Determine the [X, Y] coordinate at the center of the cell enclosing the given text.  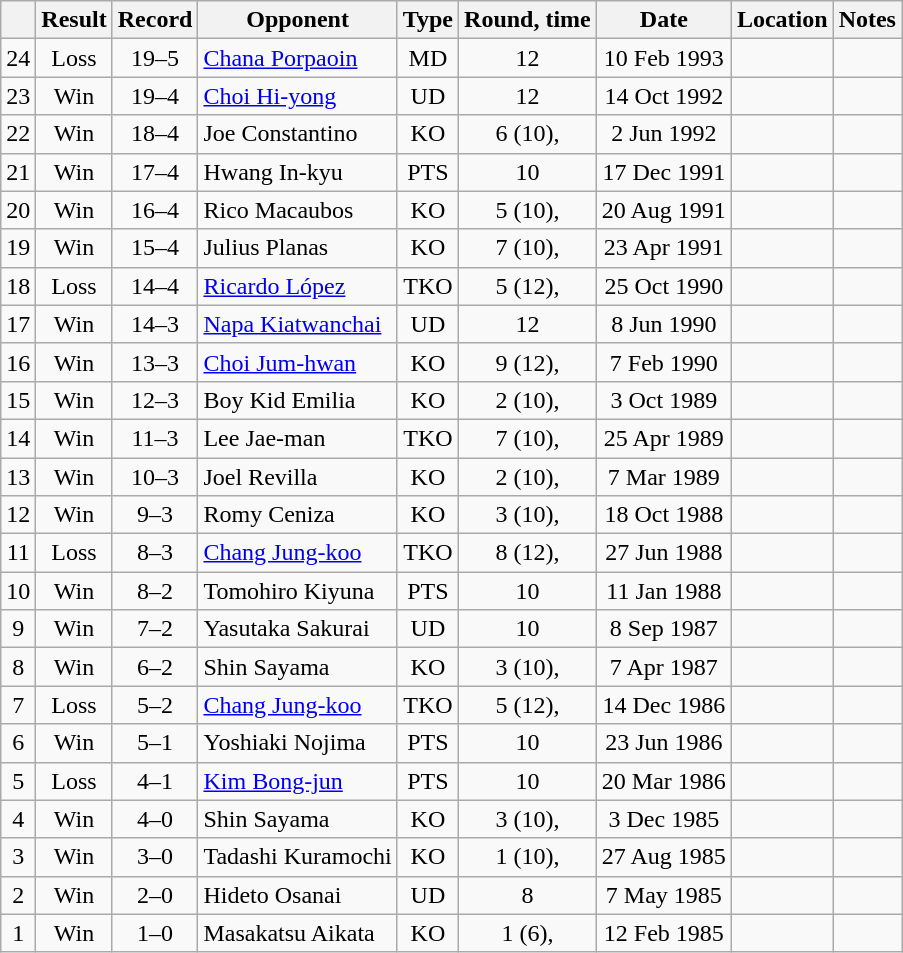
3 Dec 1985 [664, 819]
27 Jun 1988 [664, 553]
17 [18, 324]
16–4 [155, 210]
22 [18, 134]
7 Feb 1990 [664, 362]
4 [18, 819]
25 Apr 1989 [664, 438]
Hideto Osanai [298, 895]
18–4 [155, 134]
14–4 [155, 286]
6–2 [155, 667]
9 [18, 629]
10 Feb 1993 [664, 58]
7 Mar 1989 [664, 477]
1 (10), [528, 857]
1 [18, 933]
MD [428, 58]
Joe Constantino [298, 134]
14–3 [155, 324]
23 Jun 1986 [664, 743]
23 [18, 96]
11–3 [155, 438]
2 [18, 895]
Result [74, 20]
3 Oct 1989 [664, 400]
Choi Hi-yong [298, 96]
Tomohiro Kiyuna [298, 591]
Romy Ceniza [298, 515]
12–3 [155, 400]
15–4 [155, 248]
10–3 [155, 477]
3–0 [155, 857]
6 [18, 743]
1–0 [155, 933]
13–3 [155, 362]
3 [18, 857]
14 Dec 1986 [664, 705]
Lee Jae-man [298, 438]
Round, time [528, 20]
11 Jan 1988 [664, 591]
23 Apr 1991 [664, 248]
13 [18, 477]
19 [18, 248]
5 [18, 781]
Kim Bong-jun [298, 781]
12 Feb 1985 [664, 933]
Tadashi Kuramochi [298, 857]
19–4 [155, 96]
21 [18, 172]
17–4 [155, 172]
16 [18, 362]
5–1 [155, 743]
Location [782, 20]
9–3 [155, 515]
5 (10), [528, 210]
7 Apr 1987 [664, 667]
20 Mar 1986 [664, 781]
Type [428, 20]
20 [18, 210]
8 Sep 1987 [664, 629]
19–5 [155, 58]
7–2 [155, 629]
Boy Kid Emilia [298, 400]
2–0 [155, 895]
5–2 [155, 705]
Notes [867, 20]
7 [18, 705]
15 [18, 400]
14 Oct 1992 [664, 96]
1 (6), [528, 933]
9 (12), [528, 362]
6 (10), [528, 134]
Chana Porpaoin [298, 58]
8–2 [155, 591]
Joel Revilla [298, 477]
Yasutaka Sakurai [298, 629]
Date [664, 20]
17 Dec 1991 [664, 172]
Julius Planas [298, 248]
Choi Jum-hwan [298, 362]
Yoshiaki Nojima [298, 743]
8 Jun 1990 [664, 324]
Rico Macaubos [298, 210]
Hwang In-kyu [298, 172]
Masakatsu Aikata [298, 933]
20 Aug 1991 [664, 210]
14 [18, 438]
27 Aug 1985 [664, 857]
4–1 [155, 781]
Opponent [298, 20]
Napa Kiatwanchai [298, 324]
11 [18, 553]
Record [155, 20]
4–0 [155, 819]
24 [18, 58]
25 Oct 1990 [664, 286]
7 May 1985 [664, 895]
2 Jun 1992 [664, 134]
18 Oct 1988 [664, 515]
Ricardo López [298, 286]
8–3 [155, 553]
18 [18, 286]
8 (12), [528, 553]
